Capture the cell that displays the provided text and extract its (x, y) central coordinate. 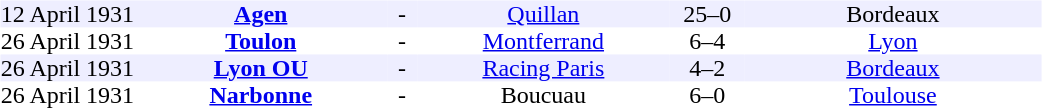
Racing Paris (544, 68)
Toulon (260, 42)
Lyon OU (260, 68)
Montferrand (544, 42)
Narbonne (260, 96)
Quillan (544, 14)
Lyon (892, 42)
6–4 (707, 42)
Boucuau (544, 96)
12 April 1931 (67, 14)
25–0 (707, 14)
Toulouse (892, 96)
4–2 (707, 68)
6–0 (707, 96)
Agen (260, 14)
